Return the (X, Y) coordinate for the center point of the cell that contains the specified text.  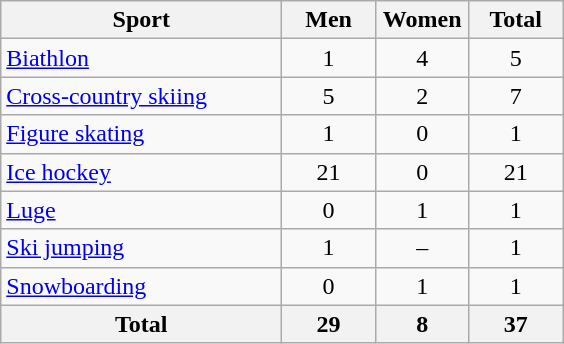
4 (422, 58)
Ice hockey (142, 172)
Figure skating (142, 134)
Men (329, 20)
7 (516, 96)
Biathlon (142, 58)
Ski jumping (142, 248)
8 (422, 324)
37 (516, 324)
2 (422, 96)
Luge (142, 210)
Cross-country skiing (142, 96)
Women (422, 20)
– (422, 248)
29 (329, 324)
Sport (142, 20)
Snowboarding (142, 286)
